Find where the given text appears and provide that cell's center as (X, Y) coordinate. 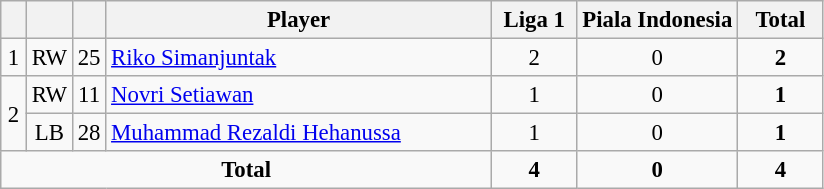
LB (49, 133)
Riko Simanjuntak (299, 58)
Novri Setiawan (299, 95)
Liga 1 (534, 20)
Player (299, 20)
25 (88, 58)
Muhammad Rezaldi Hehanussa (299, 133)
Piala Indonesia (658, 20)
11 (88, 95)
28 (88, 133)
